Pinpoint the cell where the given text exists, returning its (X, Y) midpoint coordinate. 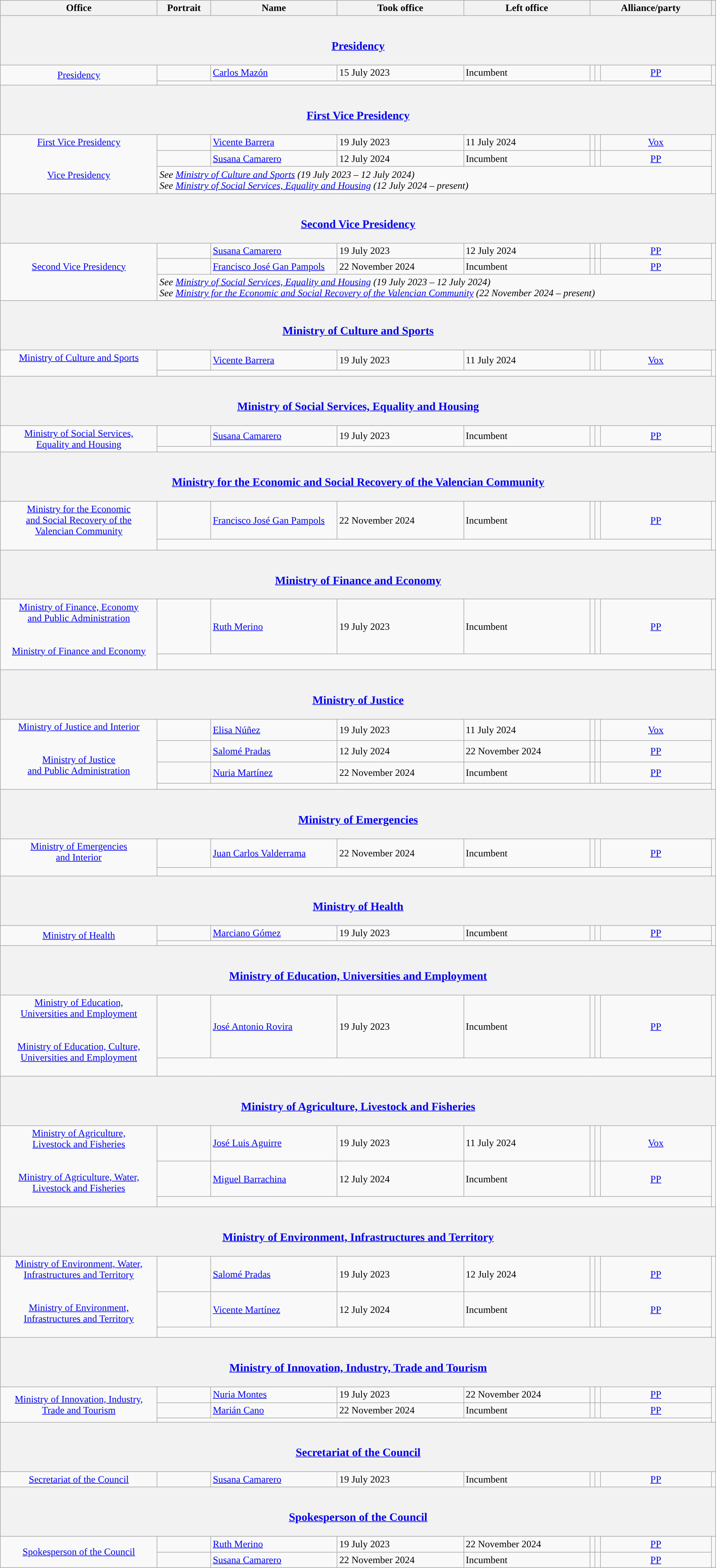
Nuria Martínez (274, 772)
Ministry of Justice (358, 694)
First Vice PresidencyVice Presidency (79, 164)
Ministry of Justice and InteriorMinistry of Justiceand Public Administration (79, 754)
Ministry of Agriculture, Livestock and Fisheries (358, 1101)
Ministry of Environment, Water,Infrastructures and TerritoryMinistry of Environment,Infrastructures and Territory (79, 1297)
Juan Carlos Valderrama (274, 853)
Ministry of Finance, Economyand Public AdministrationMinistry of Finance and Economy (79, 635)
Nuria Montes (274, 1395)
Marciano Gómez (274, 933)
Ministry of Social Services,Equality and Housing (79, 439)
Ministry of Education,Universities and EmploymentMinistry of Education, Culture,Universities and Employment (79, 1035)
Carlos Mazón (274, 73)
Miguel Barrachina (274, 1179)
Ministry of Agriculture,Livestock and FisheriesMinistry of Agriculture, Water,Livestock and Fisheries (79, 1166)
Ministry of Education, Universities and Employment (358, 970)
Ministry of Finance and Economy (358, 574)
Office (79, 8)
Portrait (184, 8)
Ministry of Innovation, Industry,Trade and Tourism (79, 1404)
Ministry of Social Services, Equality and Housing (358, 401)
Elisa Núñez (274, 730)
Ministry of Emergenciesand Interior (79, 857)
See Ministry of Culture and Sports (19 July 2023 – 12 July 2024)See Ministry of Social Services, Equality and Housing (12 July 2024 – present) (434, 180)
Ministry for the Economicand Social Recovery of theValencian Community (79, 526)
Name (274, 8)
Ministry of Emergencies (358, 814)
José Luis Aguirre (274, 1143)
Ministry of Environment, Infrastructures and Territory (358, 1231)
15 July 2023 (400, 73)
Alliance/party (651, 8)
Left office (527, 8)
Ministry for the Economic and Social Recovery of the Valencian Community (358, 477)
Ministry of Innovation, Industry, Trade and Tourism (358, 1362)
José Antonio Rovira (274, 1026)
First Vice Presidency (358, 110)
Vicente Martínez (274, 1309)
Took office (400, 8)
Marián Cano (274, 1410)
